Determine the [X, Y] coordinate at the center of the cell enclosing the given text.  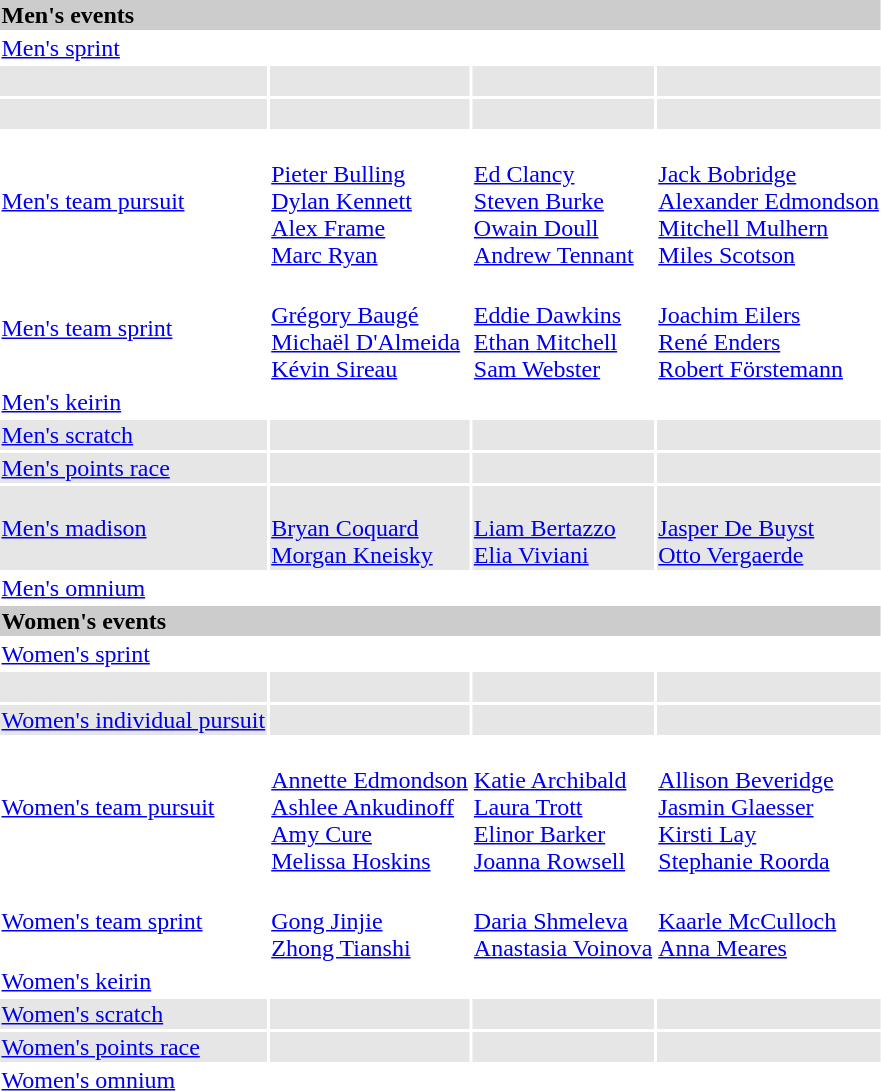
Eddie DawkinsEthan MitchellSam Webster [562, 328]
Annette EdmondsonAshlee AnkudinoffAmy CureMelissa Hoskins [370, 807]
Allison BeveridgeJasmin GlaesserKirsti LayStephanie Roorda [769, 807]
Katie ArchibaldLaura TrottElinor BarkerJoanna Rowsell [562, 807]
Women's points race [134, 1047]
Men's team pursuit [134, 201]
Men's keirin [134, 402]
Daria ShmelevaAnastasia Voinova [562, 921]
Men's team sprint [134, 328]
Men's sprint [134, 48]
Ed ClancySteven BurkeOwain DoullAndrew Tennant [562, 201]
Women's scratch [134, 1014]
Jack BobridgeAlexander EdmondsonMitchell MulhernMiles Scotson [769, 201]
Men's scratch [134, 435]
Joachim EilersRené EndersRobert Förstemann [769, 328]
Jasper De BuystOtto Vergaerde [769, 528]
Grégory BaugéMichaël D'AlmeidaKévin Sireau [370, 328]
Women's team pursuit [134, 807]
Gong JinjieZhong Tianshi [370, 921]
Bryan CoquardMorgan Kneisky [370, 528]
Women's team sprint [134, 921]
Liam BertazzoElia Viviani [562, 528]
Kaarle McCullochAnna Meares [769, 921]
Women's keirin [134, 981]
Men's madison [134, 528]
Women's sprint [134, 654]
Men's events [440, 15]
Women's events [440, 621]
Men's omnium [134, 588]
Women's individual pursuit [134, 720]
Men's points race [134, 468]
Pieter BullingDylan KennettAlex FrameMarc Ryan [370, 201]
